Find where the given text appears and provide that cell's center as (X, Y) coordinate. 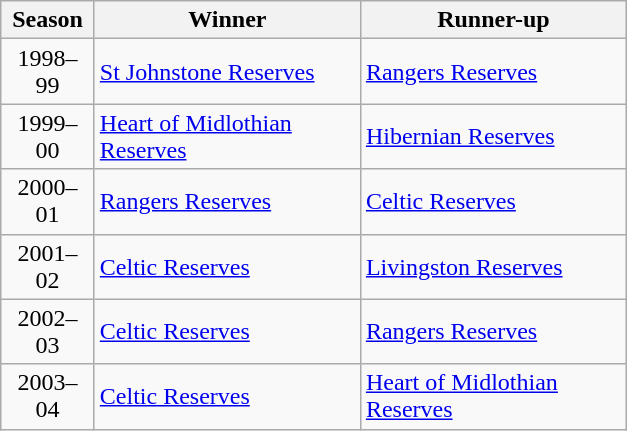
2001–02 (48, 266)
Season (48, 20)
2003–04 (48, 396)
2000–01 (48, 202)
St Johnstone Reserves (227, 72)
Winner (227, 20)
1999–00 (48, 136)
Livingston Reserves (493, 266)
1998–99 (48, 72)
Hibernian Reserves (493, 136)
Runner-up (493, 20)
2002–03 (48, 332)
